For the text-containing cell, return its midpoint in (x, y) coordinate format. 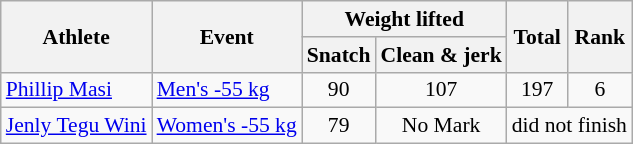
Women's -55 kg (227, 126)
Event (227, 36)
Jenly Tegu Wini (76, 126)
Phillip Masi (76, 90)
did not finish (570, 126)
79 (339, 126)
107 (440, 90)
Weight lifted (404, 19)
90 (339, 90)
Men's -55 kg (227, 90)
No Mark (440, 126)
Athlete (76, 36)
Clean & jerk (440, 55)
6 (600, 90)
Rank (600, 36)
197 (538, 90)
Total (538, 36)
Snatch (339, 55)
